For the text-containing cell, return its midpoint in (X, Y) coordinate format. 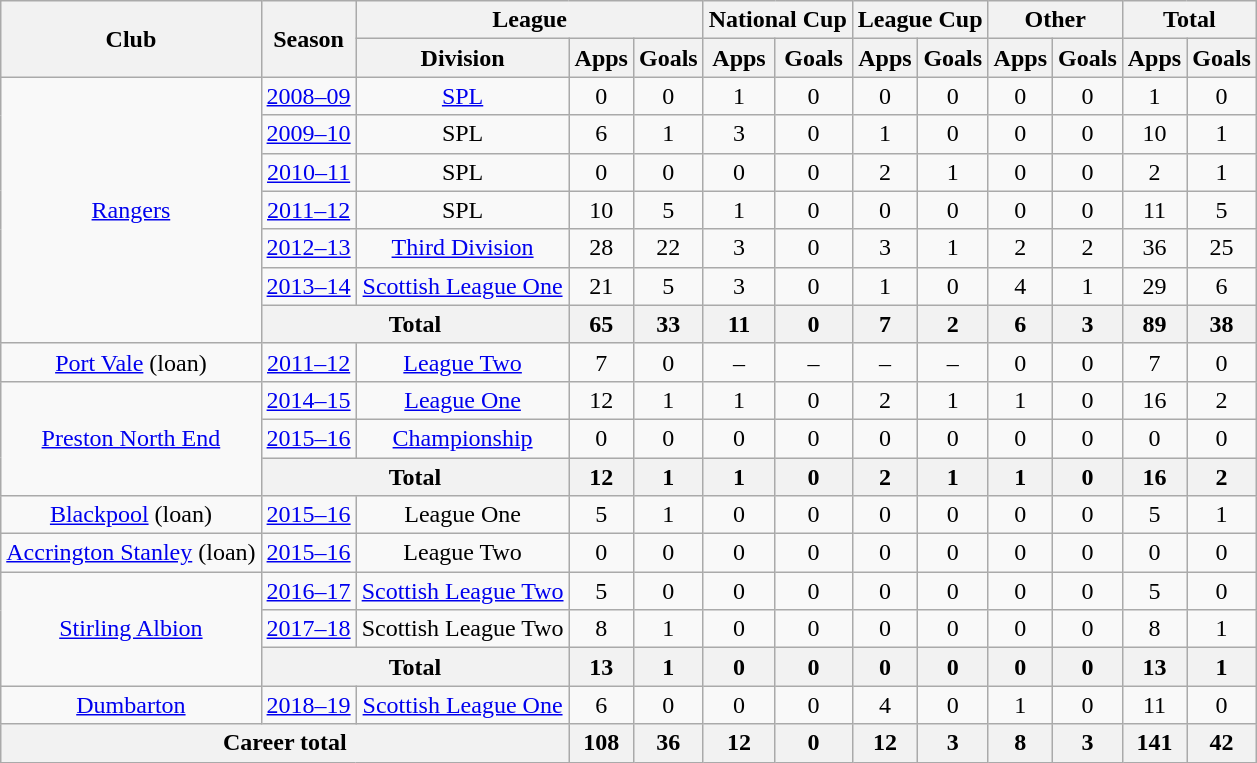
25 (1222, 248)
Division (462, 58)
2017–18 (308, 629)
38 (1222, 324)
2009–10 (308, 134)
Rangers (131, 210)
22 (668, 248)
Dumbarton (131, 705)
2016–17 (308, 591)
2018–19 (308, 705)
29 (1154, 286)
Port Vale (loan) (131, 362)
2010–11 (308, 172)
Blackpool (loan) (131, 515)
33 (668, 324)
Other (1055, 20)
65 (601, 324)
Career total (285, 743)
Season (308, 39)
Championship (462, 438)
2008–09 (308, 96)
Third Division (462, 248)
National Cup (778, 20)
Accrington Stanley (loan) (131, 553)
League (530, 20)
Club (131, 39)
Preston North End (131, 438)
141 (1154, 743)
21 (601, 286)
42 (1222, 743)
2012–13 (308, 248)
2013–14 (308, 286)
Stirling Albion (131, 629)
2014–15 (308, 400)
28 (601, 248)
League Cup (920, 20)
108 (601, 743)
89 (1154, 324)
